Pinpoint the cell where the given text exists, returning its [x, y] midpoint coordinate. 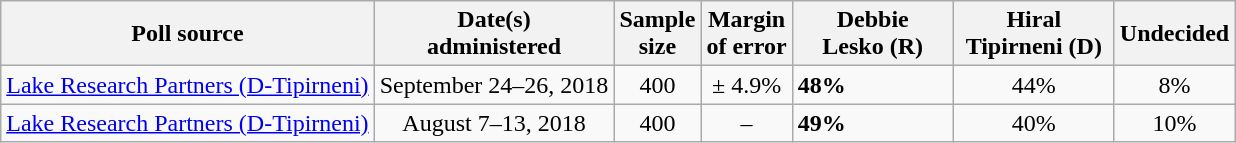
49% [872, 123]
10% [1174, 123]
August 7–13, 2018 [494, 123]
Date(s)administered [494, 34]
Undecided [1174, 34]
– [746, 123]
Poll source [188, 34]
40% [1034, 123]
± 4.9% [746, 85]
48% [872, 85]
DebbieLesko (R) [872, 34]
HiralTipirneni (D) [1034, 34]
44% [1034, 85]
September 24–26, 2018 [494, 85]
Marginof error [746, 34]
Samplesize [658, 34]
8% [1174, 85]
